For the text-containing cell, return its midpoint in (x, y) coordinate format. 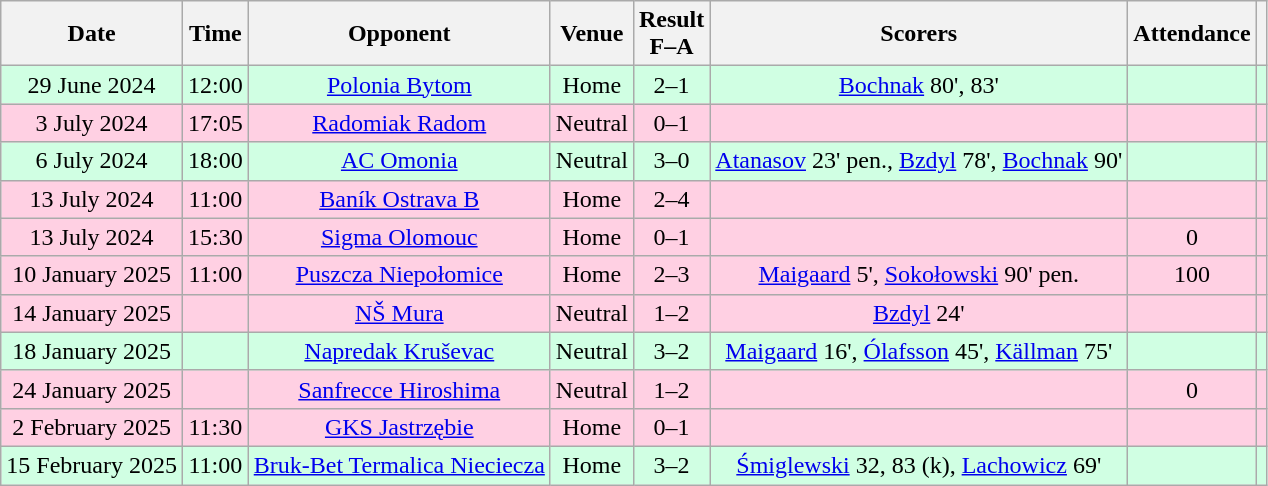
Polonia Bytom (399, 85)
2–4 (671, 199)
12:00 (215, 85)
Atanasov 23' pen., Bzdyl 78', Bochnak 90' (919, 161)
15 February 2025 (92, 465)
10 January 2025 (92, 275)
Scorers (919, 34)
29 June 2024 (92, 85)
Maigaard 16', Ólafsson 45', Källman 75' (919, 351)
ResultF–A (671, 34)
11:30 (215, 427)
100 (1192, 275)
17:05 (215, 123)
Śmiglewski 32, 83 (k), Lachowicz 69' (919, 465)
3–0 (671, 161)
3 July 2024 (92, 123)
2 February 2025 (92, 427)
Date (92, 34)
GKS Jastrzębie (399, 427)
Attendance (1192, 34)
Bruk-Bet Termalica Nieciecza (399, 465)
Baník Ostrava B (399, 199)
Bochnak 80', 83' (919, 85)
NŠ Mura (399, 313)
6 July 2024 (92, 161)
18 January 2025 (92, 351)
Sigma Olomouc (399, 237)
Sanfrecce Hiroshima (399, 389)
15:30 (215, 237)
14 January 2025 (92, 313)
AC Omonia (399, 161)
2–1 (671, 85)
Maigaard 5', Sokołowski 90' pen. (919, 275)
Puszcza Niepołomice (399, 275)
Opponent (399, 34)
Bzdyl 24' (919, 313)
Napredak Kruševac (399, 351)
18:00 (215, 161)
Radomiak Radom (399, 123)
2–3 (671, 275)
24 January 2025 (92, 389)
Time (215, 34)
Venue (592, 34)
